Provide the (x, y) coordinate of the cell's center where the given text is located.  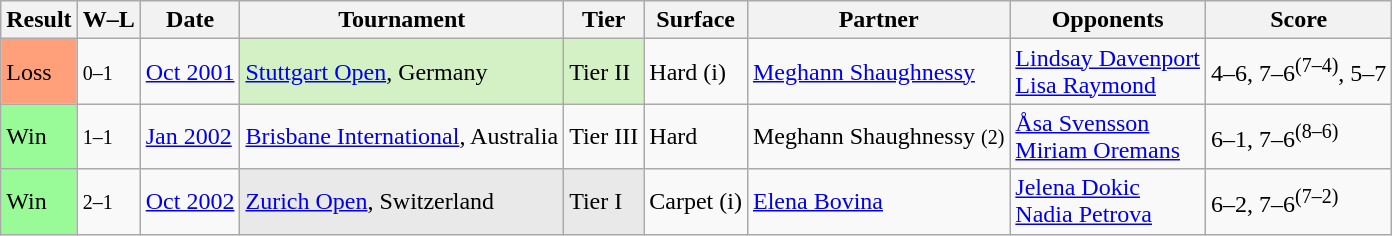
Stuttgart Open, Germany (402, 72)
Tier (604, 20)
Jan 2002 (190, 136)
Loss (39, 72)
4–6, 7–6(7–4), 5–7 (1299, 72)
Hard (i) (696, 72)
Elena Bovina (878, 202)
Brisbane International, Australia (402, 136)
Hard (696, 136)
Zurich Open, Switzerland (402, 202)
Oct 2002 (190, 202)
Oct 2001 (190, 72)
Result (39, 20)
Jelena Dokic Nadia Petrova (1108, 202)
Tier I (604, 202)
Opponents (1108, 20)
Meghann Shaughnessy (2) (878, 136)
Score (1299, 20)
0–1 (108, 72)
Tournament (402, 20)
Carpet (i) (696, 202)
Surface (696, 20)
6–2, 7–6(7–2) (1299, 202)
Åsa Svensson Miriam Oremans (1108, 136)
Meghann Shaughnessy (878, 72)
W–L (108, 20)
Lindsay Davenport Lisa Raymond (1108, 72)
Tier III (604, 136)
Tier II (604, 72)
Partner (878, 20)
1–1 (108, 136)
2–1 (108, 202)
6–1, 7–6(8–6) (1299, 136)
Date (190, 20)
